Scan for the cell matching the given text and deliver its (x, y) coordinate at center. 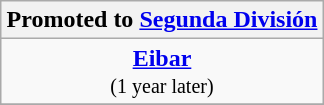
Eibar(1 year later) (162, 72)
Promoted to Segunda División (162, 20)
